Detect which cell encompasses the target text, then output its (x, y) center coordinate. 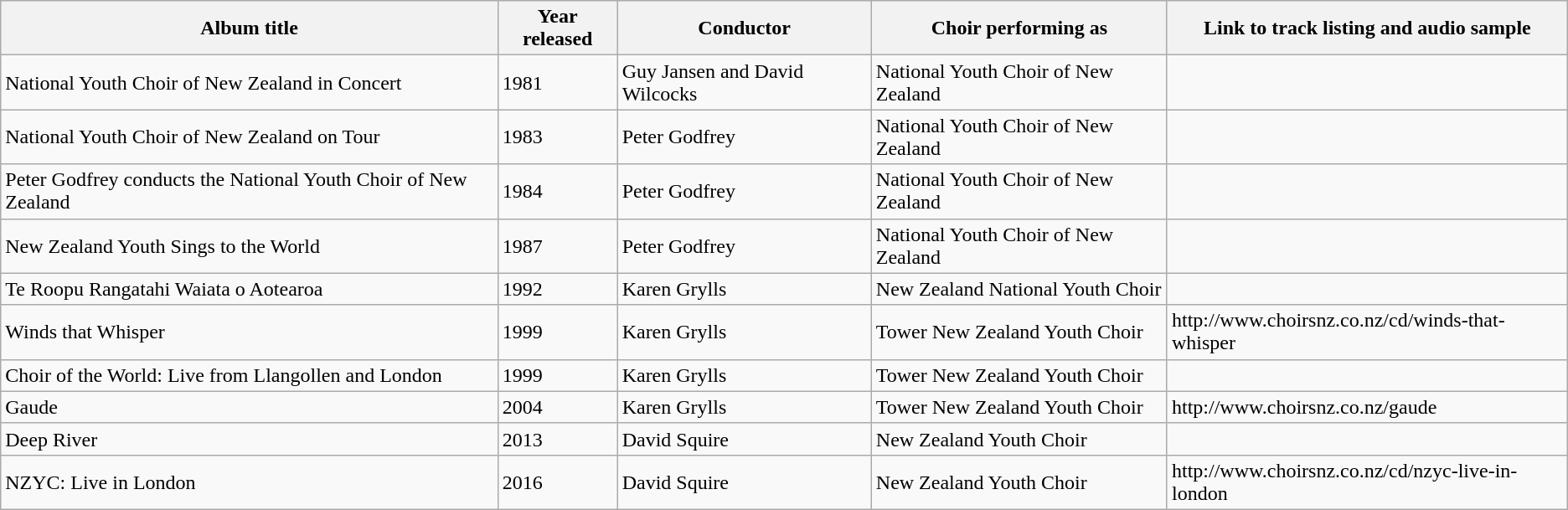
1981 (558, 82)
http://www.choirsnz.co.nz/cd/nzyc-live-in-london (1367, 482)
1983 (558, 137)
Choir of the World: Live from Llangollen and London (250, 375)
Year released (558, 28)
2016 (558, 482)
Conductor (744, 28)
National Youth Choir of New Zealand in Concert (250, 82)
Guy Jansen and David Wilcocks (744, 82)
1984 (558, 191)
http://www.choirsnz.co.nz/cd/winds-that-whisper (1367, 332)
National Youth Choir of New Zealand on Tour (250, 137)
2004 (558, 407)
New Zealand Youth Sings to the World (250, 246)
Choir performing as (1019, 28)
Album title (250, 28)
http://www.choirsnz.co.nz/gaude (1367, 407)
2013 (558, 439)
Link to track listing and audio sample (1367, 28)
Deep River (250, 439)
Winds that Whisper (250, 332)
Gaude (250, 407)
1992 (558, 289)
Peter Godfrey conducts the National Youth Choir of New Zealand (250, 191)
1987 (558, 246)
NZYC: Live in London (250, 482)
New Zealand National Youth Choir (1019, 289)
Te Roopu Rangatahi Waiata o Aotearoa (250, 289)
